Scan for the cell matching the given text and deliver its [x, y] coordinate at center. 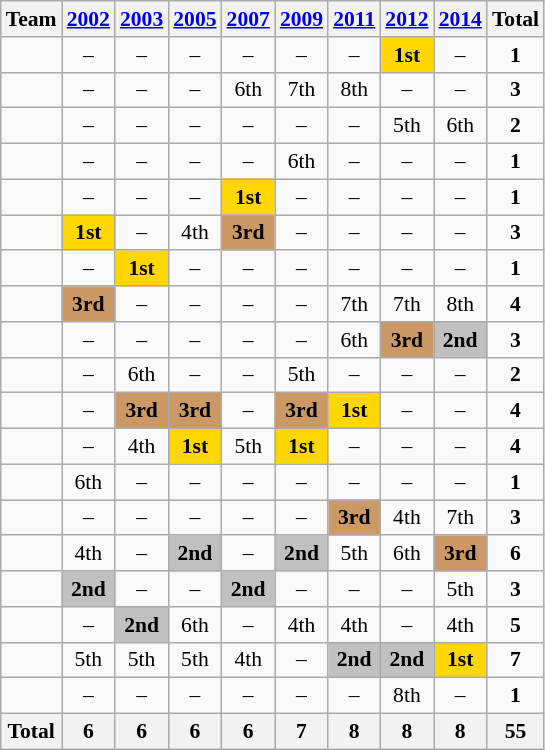
2002 [88, 19]
2009 [302, 19]
Team [32, 19]
2005 [194, 19]
2011 [354, 19]
5 [516, 625]
55 [516, 732]
2003 [142, 19]
2014 [460, 19]
2007 [248, 19]
2012 [406, 19]
